Search for the cell housing the specified text and yield its [x, y] center coordinate. 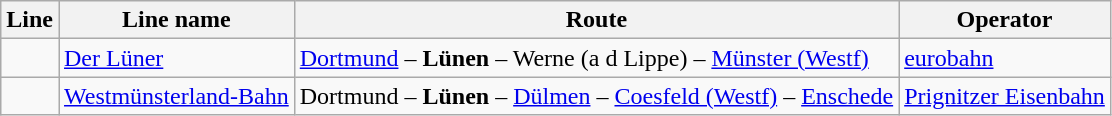
Route [596, 20]
Der Lüner [176, 58]
Prignitzer Eisenbahn [1005, 96]
Operator [1005, 20]
eurobahn [1005, 58]
Dortmund – Lünen – Dülmen – Coesfeld (Westf) – Enschede [596, 96]
Line [30, 20]
Westmünsterland-Bahn [176, 96]
Dortmund – Lünen – Werne (a d Lippe) – Münster (Westf) [596, 58]
Line name [176, 20]
